Search for the cell housing the specified text and yield its (x, y) center coordinate. 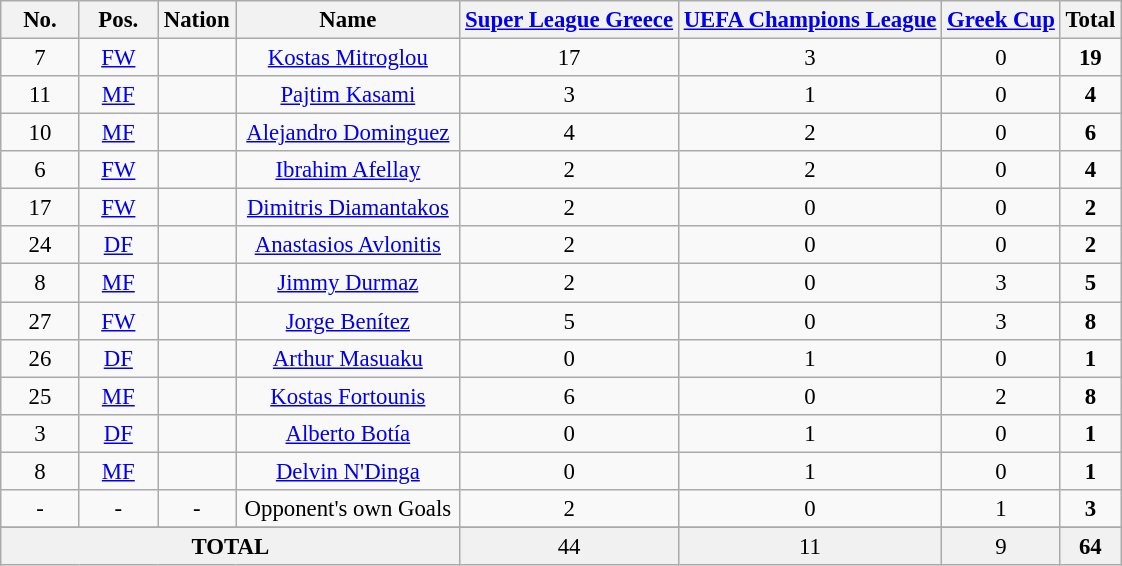
Delvin N'Dinga (348, 471)
7 (40, 58)
TOTAL (230, 546)
24 (40, 245)
Alejandro Dominguez (348, 133)
Pos. (118, 20)
Total (1090, 20)
Kostas Fortounis (348, 396)
UEFA Champions League (810, 20)
64 (1090, 546)
Kostas Mitroglou (348, 58)
27 (40, 321)
Arthur Masuaku (348, 358)
26 (40, 358)
Anastasios Avlonitis (348, 245)
25 (40, 396)
9 (1001, 546)
10 (40, 133)
Nation (197, 20)
No. (40, 20)
Pajtim Kasami (348, 95)
Ibrahim Afellay (348, 170)
19 (1090, 58)
Super League Greece (570, 20)
Jimmy Durmaz (348, 283)
Alberto Botía (348, 433)
Dimitris Diamantakos (348, 208)
44 (570, 546)
Name (348, 20)
Jorge Benítez (348, 321)
Greek Cup (1001, 20)
Opponent's own Goals (348, 509)
